Extract the [X, Y] coordinate from the center of the cell holding the provided text.  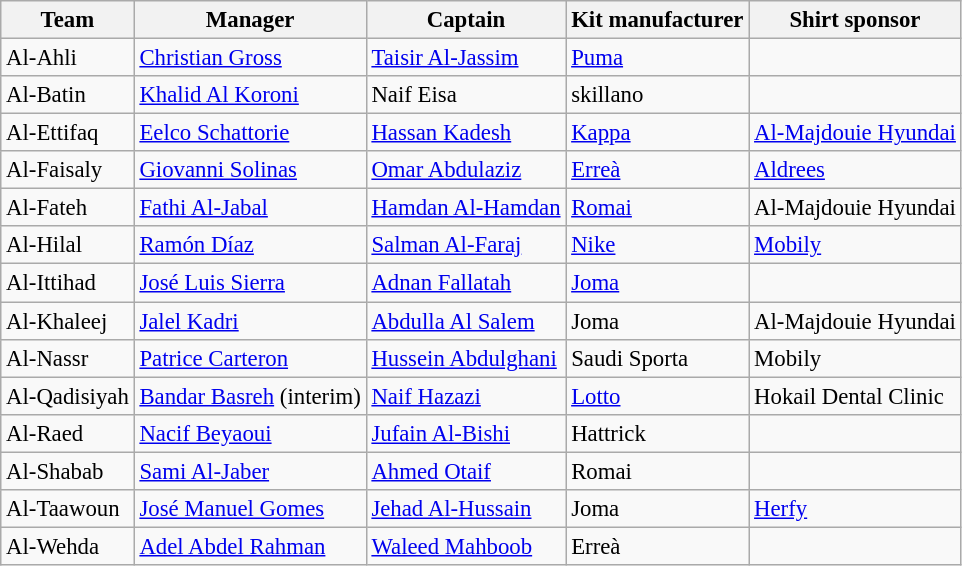
Naif Hazazi [466, 396]
Hassan Kadesh [466, 133]
Adnan Fallatah [466, 283]
Aldrees [855, 170]
Kit manufacturer [658, 20]
Nacif Beyaoui [250, 433]
Patrice Carteron [250, 358]
José Luis Sierra [250, 283]
Kappa [658, 133]
Adel Abdel Rahman [250, 546]
Saudi Sporta [658, 358]
Al-Ittihad [68, 283]
Manager [250, 20]
Waleed Mahboob [466, 546]
Nike [658, 245]
Jalel Kadri [250, 321]
Al-Shabab [68, 471]
Shirt sponsor [855, 20]
Jehad Al-Hussain [466, 509]
Hussein Abdulghani [466, 358]
Al-Wehda [68, 546]
Al-Khaleej [68, 321]
Naif Eisa [466, 95]
Al-Taawoun [68, 509]
Al-Nassr [68, 358]
Bandar Basreh (interim) [250, 396]
Al-Fateh [68, 208]
Christian Gross [250, 58]
Team [68, 20]
Al-Faisaly [68, 170]
Omar Abdulaziz [466, 170]
Giovanni Solinas [250, 170]
Al-Ettifaq [68, 133]
Al-Qadisiyah [68, 396]
Al-Batin [68, 95]
Khalid Al Koroni [250, 95]
Hattrick [658, 433]
Hokail Dental Clinic [855, 396]
Salman Al-Faraj [466, 245]
Jufain Al-Bishi [466, 433]
José Manuel Gomes [250, 509]
Eelco Schattorie [250, 133]
Herfy [855, 509]
Captain [466, 20]
Lotto [658, 396]
Abdulla Al Salem [466, 321]
Puma [658, 58]
Al-Raed [68, 433]
Ramón Díaz [250, 245]
Taisir Al-Jassim [466, 58]
Fathi Al-Jabal [250, 208]
Hamdan Al-Hamdan [466, 208]
skillano [658, 95]
Sami Al-Jaber [250, 471]
Ahmed Otaif [466, 471]
Al-Hilal [68, 245]
Al-Ahli [68, 58]
